Return (x, y) of the center of cell containing provided text 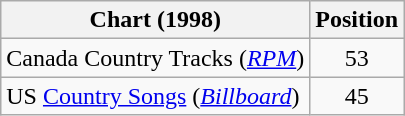
53 (357, 58)
Chart (1998) (156, 20)
Position (357, 20)
Canada Country Tracks (RPM) (156, 58)
45 (357, 96)
US Country Songs (Billboard) (156, 96)
